Return [X, Y] of the center of cell containing provided text 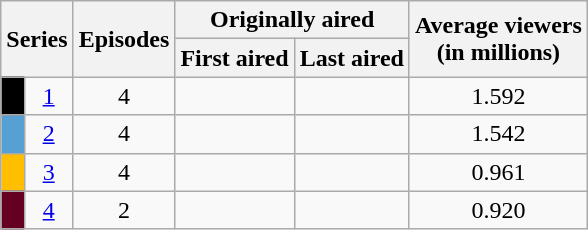
0.920 [498, 210]
Last aired [352, 58]
1.592 [498, 96]
Originally aired [292, 20]
1 [48, 96]
Average viewers(in millions) [498, 39]
3 [48, 172]
Series [37, 39]
0.961 [498, 172]
1.542 [498, 134]
First aired [234, 58]
Episodes [124, 39]
